Extract the [X, Y] coordinate from the center of the cell holding the provided text.  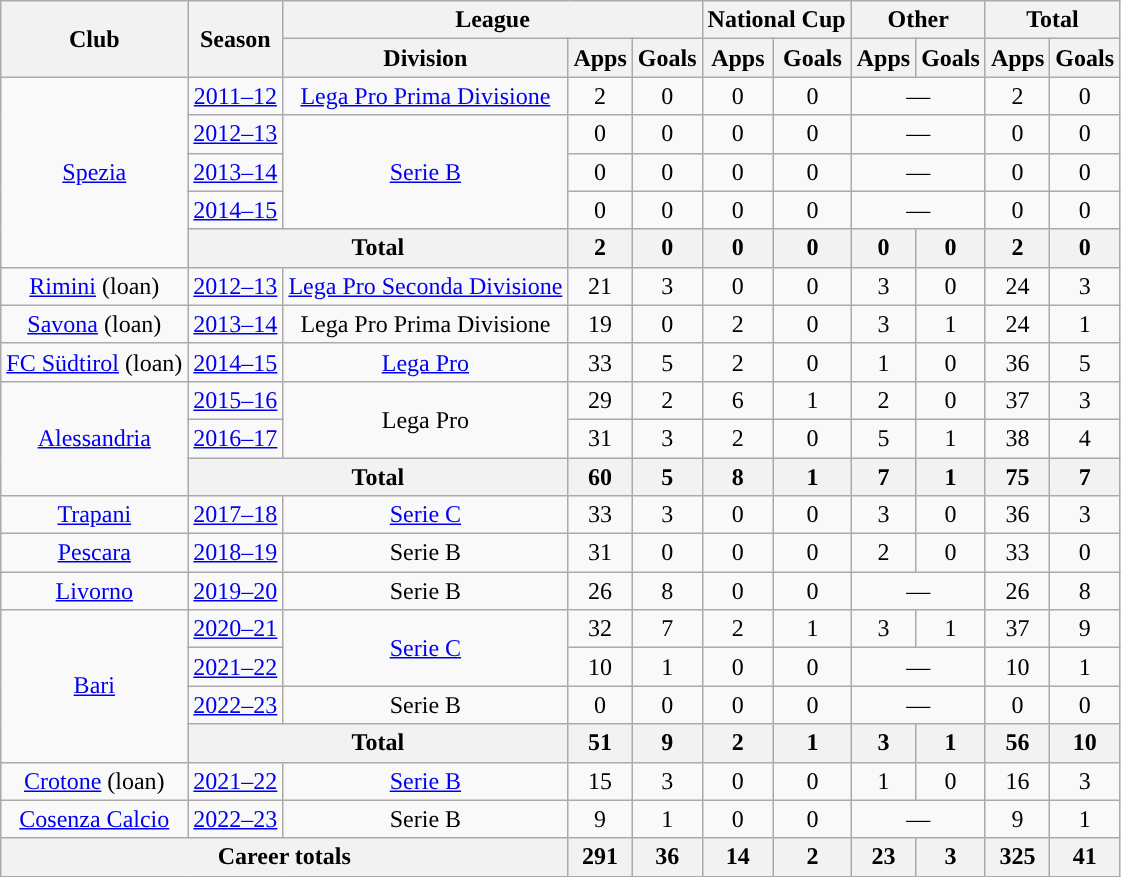
National Cup [776, 20]
51 [600, 743]
32 [600, 629]
Alessandria [94, 438]
Spezia [94, 172]
Crotone (loan) [94, 781]
Rimini (loan) [94, 286]
6 [738, 400]
Trapani [94, 515]
291 [600, 857]
Career totals [284, 857]
Club [94, 39]
FC Südtirol (loan) [94, 362]
Cosenza Calcio [94, 819]
Season [236, 39]
23 [883, 857]
League [492, 20]
Division [426, 58]
Pescara [94, 553]
2015–16 [236, 400]
Other [918, 20]
75 [1017, 477]
Lega Pro Seconda Divisione [426, 286]
2011–12 [236, 96]
19 [600, 324]
325 [1017, 857]
2019–20 [236, 591]
Livorno [94, 591]
29 [600, 400]
2017–18 [236, 515]
2020–21 [236, 629]
4 [1085, 438]
15 [600, 781]
Savona (loan) [94, 324]
60 [600, 477]
2018–19 [236, 553]
14 [738, 857]
21 [600, 286]
16 [1017, 781]
Bari [94, 686]
2016–17 [236, 438]
56 [1017, 743]
38 [1017, 438]
41 [1085, 857]
